Return (x, y) of the center of cell containing provided text 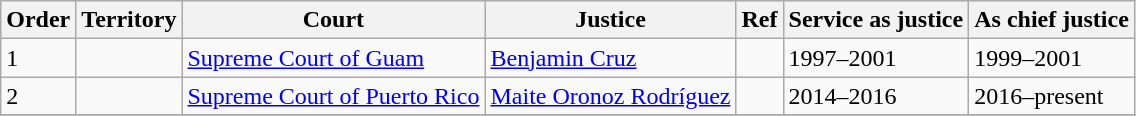
Order (38, 20)
Ref (760, 20)
2 (38, 96)
Service as justice (876, 20)
1999–2001 (1052, 58)
2014–2016 (876, 96)
1997–2001 (876, 58)
2016–present (1052, 96)
Benjamin Cruz (610, 58)
1 (38, 58)
As chief justice (1052, 20)
Court (334, 20)
Supreme Court of Guam (334, 58)
Maite Oronoz Rodríguez (610, 96)
Supreme Court of Puerto Rico (334, 96)
Territory (129, 20)
Justice (610, 20)
